Detect which cell encompasses the target text, then output its (x, y) center coordinate. 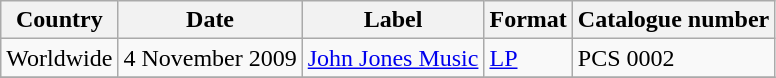
PCS 0002 (673, 58)
Catalogue number (673, 20)
Date (210, 20)
4 November 2009 (210, 58)
Worldwide (60, 58)
Country (60, 20)
LP (528, 58)
Format (528, 20)
John Jones Music (393, 58)
Label (393, 20)
